Output the [x, y] coordinate of the center of the cell containing the given text.  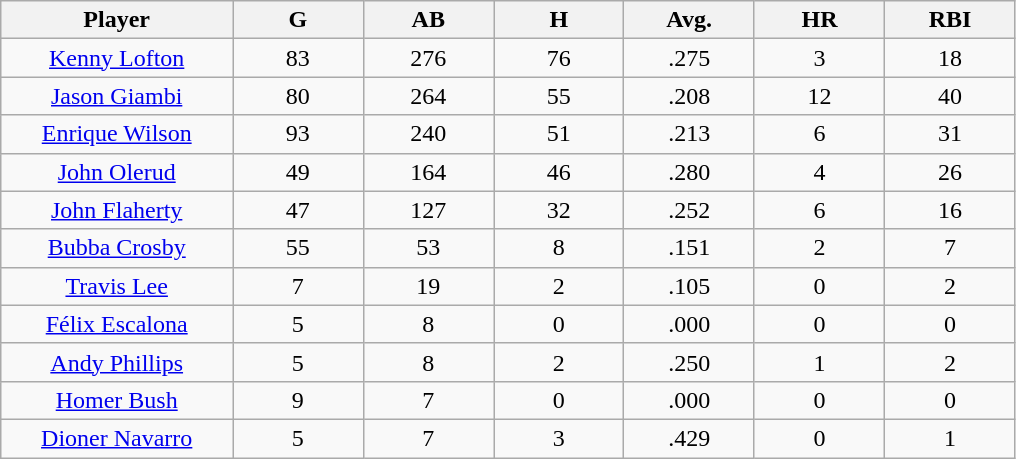
53 [428, 248]
.429 [689, 438]
.275 [689, 58]
.213 [689, 134]
John Olerud [117, 172]
.280 [689, 172]
19 [428, 286]
47 [298, 210]
Kenny Lofton [117, 58]
127 [428, 210]
.250 [689, 362]
John Flaherty [117, 210]
9 [298, 400]
93 [298, 134]
HR [819, 20]
Homer Bush [117, 400]
51 [559, 134]
31 [950, 134]
G [298, 20]
Avg. [689, 20]
Enrique Wilson [117, 134]
Dioner Navarro [117, 438]
AB [428, 20]
18 [950, 58]
240 [428, 134]
46 [559, 172]
26 [950, 172]
16 [950, 210]
.252 [689, 210]
164 [428, 172]
80 [298, 96]
264 [428, 96]
.105 [689, 286]
40 [950, 96]
12 [819, 96]
Player [117, 20]
Félix Escalona [117, 324]
Bubba Crosby [117, 248]
4 [819, 172]
49 [298, 172]
Travis Lee [117, 286]
Jason Giambi [117, 96]
276 [428, 58]
H [559, 20]
Andy Phillips [117, 362]
76 [559, 58]
83 [298, 58]
32 [559, 210]
RBI [950, 20]
.208 [689, 96]
.151 [689, 248]
